For the text-containing cell, return its midpoint in (X, Y) coordinate format. 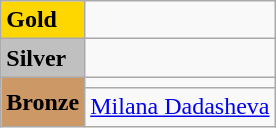
Silver (43, 58)
Gold (43, 20)
Milana Dadasheva (180, 107)
Bronze (43, 102)
